Capture the cell that displays the provided text and extract its (X, Y) central coordinate. 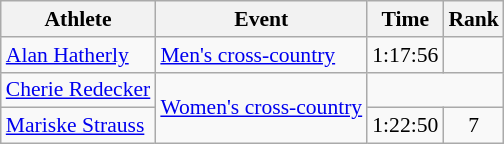
Time (405, 19)
Women's cross-country (261, 108)
1:22:50 (405, 126)
1:17:56 (405, 55)
Men's cross-country (261, 55)
Event (261, 19)
7 (474, 126)
Alan Hatherly (78, 55)
Mariske Strauss (78, 126)
Cherie Redecker (78, 90)
Rank (474, 19)
Athlete (78, 19)
